Provide the [x, y] coordinate of the cell's center where the given text is located.  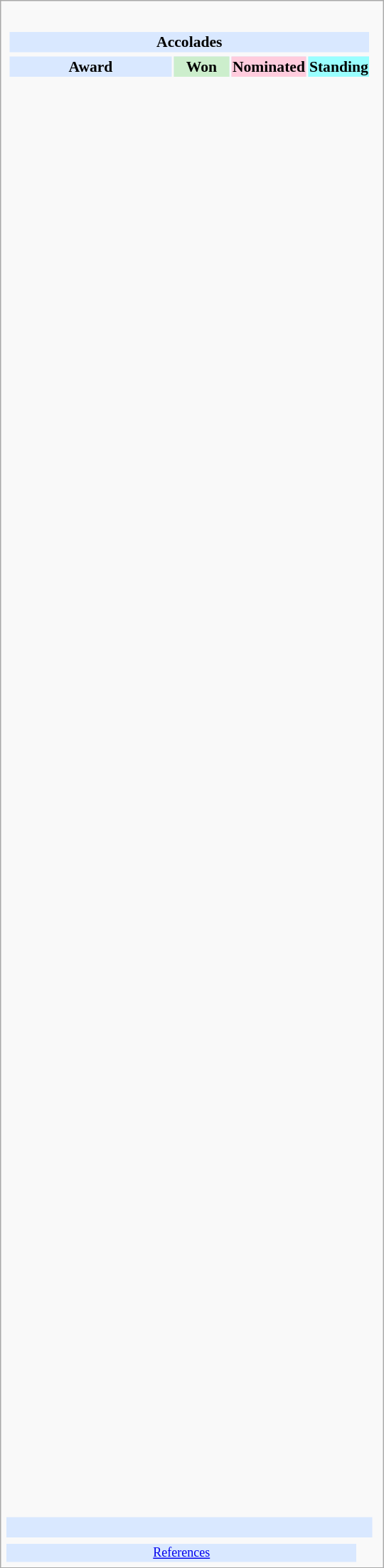
References [182, 1553]
Won [201, 66]
Award [90, 66]
Standing [338, 66]
Accolades Award Won Nominated Standing [189, 763]
Accolades [189, 42]
Nominated [269, 66]
